From the cell containing the given text, extract its center point as [x, y] coordinate. 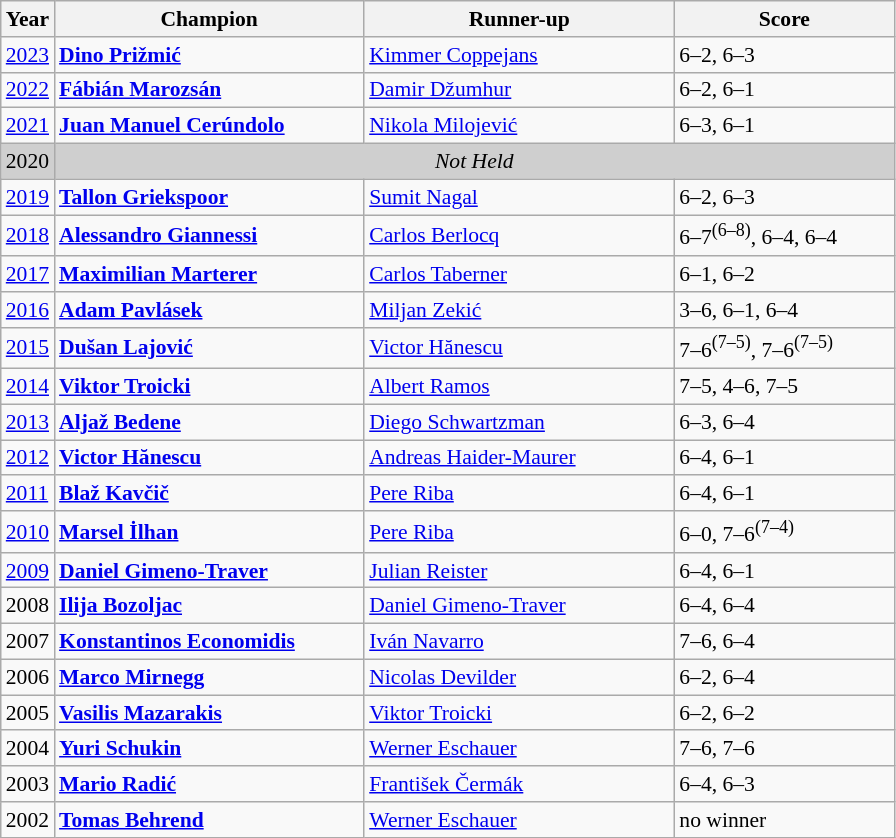
Carlos Taberner [519, 274]
2009 [28, 571]
Iván Navarro [519, 642]
2004 [28, 749]
Alessandro Giannessi [209, 236]
Konstantinos Economidis [209, 642]
Kimmer Coppejans [519, 55]
Juan Manuel Cerúndolo [209, 126]
František Čermák [519, 784]
Sumit Nagal [519, 197]
Dino Prižmić [209, 55]
6–4, 6–4 [784, 606]
2005 [28, 713]
Tallon Griekspoor [209, 197]
no winner [784, 820]
2020 [28, 162]
7–6, 7–6 [784, 749]
Tomas Behrend [209, 820]
6–2, 6–1 [784, 90]
2018 [28, 236]
Yuri Schukin [209, 749]
2017 [28, 274]
2019 [28, 197]
Mario Radić [209, 784]
2014 [28, 387]
Marsel İlhan [209, 532]
Score [784, 19]
7–6, 6–4 [784, 642]
Dušan Lajović [209, 348]
2016 [28, 310]
Albert Ramos [519, 387]
Aljaž Bedene [209, 422]
Marco Mirnegg [209, 677]
Nikola Milojević [519, 126]
7–5, 4–6, 7–5 [784, 387]
Not Held [474, 162]
2015 [28, 348]
2022 [28, 90]
6–2, 6–4 [784, 677]
2023 [28, 55]
7–6(7–5), 7–6(7–5) [784, 348]
Diego Schwartzman [519, 422]
6–3, 6–4 [784, 422]
2011 [28, 494]
6–4, 6–3 [784, 784]
Year [28, 19]
2021 [28, 126]
Maximilian Marterer [209, 274]
2013 [28, 422]
Carlos Berlocq [519, 236]
Andreas Haider-Maurer [519, 458]
Fábián Marozsán [209, 90]
6–0, 7–6(7–4) [784, 532]
2007 [28, 642]
2006 [28, 677]
2002 [28, 820]
6–7(6–8), 6–4, 6–4 [784, 236]
6–3, 6–1 [784, 126]
2010 [28, 532]
3–6, 6–1, 6–4 [784, 310]
Blaž Kavčič [209, 494]
Julian Reister [519, 571]
2003 [28, 784]
2008 [28, 606]
Ilija Bozoljac [209, 606]
Damir Džumhur [519, 90]
Nicolas Devilder [519, 677]
6–1, 6–2 [784, 274]
Miljan Zekić [519, 310]
Adam Pavlásek [209, 310]
6–2, 6–2 [784, 713]
Vasilis Mazarakis [209, 713]
2012 [28, 458]
Champion [209, 19]
Runner-up [519, 19]
